Return the (X, Y) coordinate for the center point of the cell that contains the specified text.  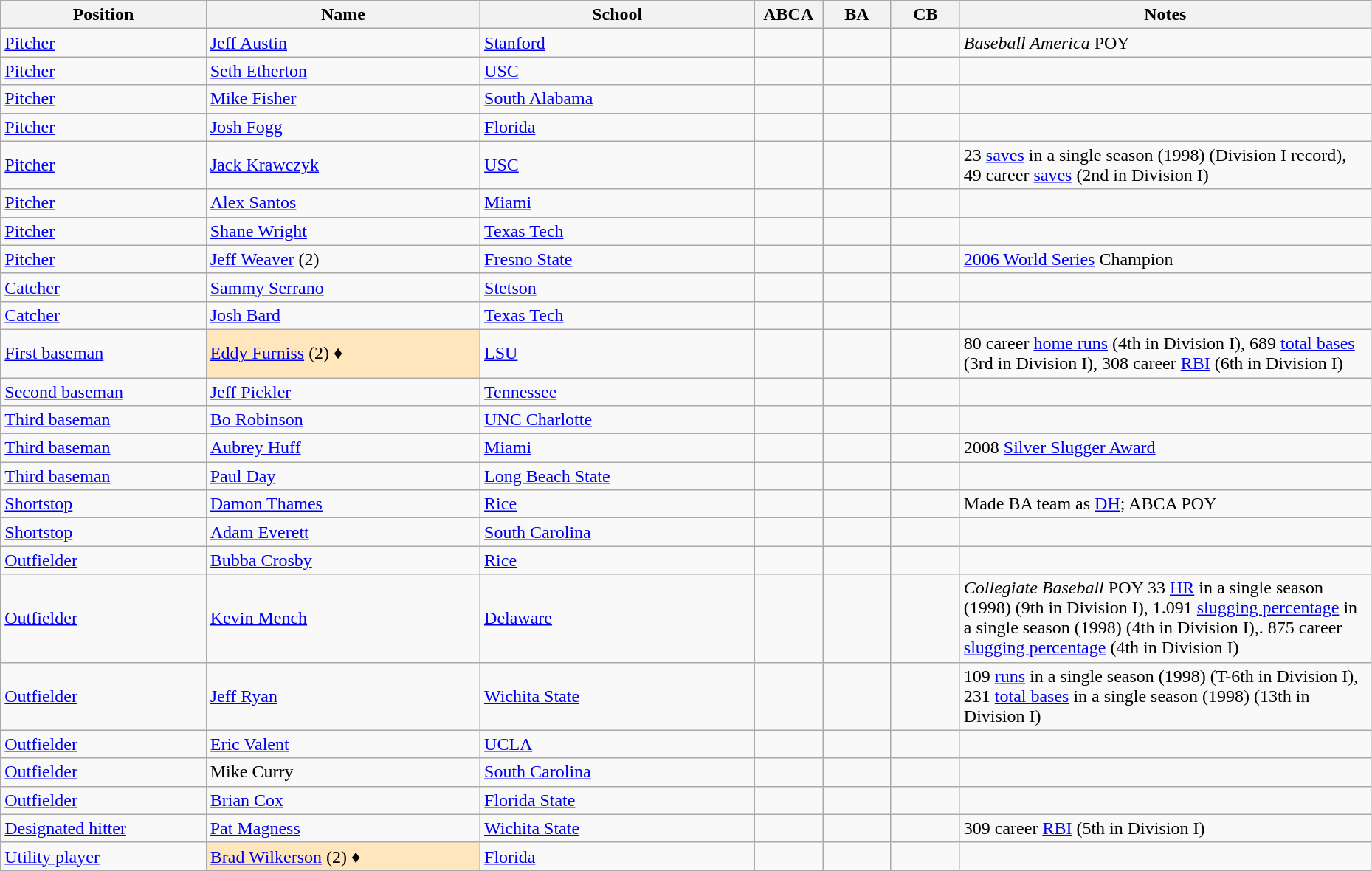
Baseball America POY (1165, 43)
Mike Curry (342, 772)
UCLA (617, 744)
Shane Wright (342, 231)
CB (925, 15)
80 career home runs (4th in Division I), 689 total bases (3rd in Division I), 308 career RBI (6th in Division I) (1165, 353)
Jeff Pickler (342, 392)
Josh Bard (342, 315)
Damon Thames (342, 504)
23 saves in a single season (1998) (Division I record), 49 career saves (2nd in Division I) (1165, 165)
Delaware (617, 619)
South Alabama (617, 99)
Seth Etherton (342, 71)
2006 World Series Champion (1165, 259)
ABCA (788, 15)
First baseman (103, 353)
Kevin Mench (342, 619)
Jeff Weaver (2) (342, 259)
Jeff Austin (342, 43)
2008 Silver Slugger Award (1165, 448)
Jeff Ryan (342, 696)
Josh Fogg (342, 127)
Second baseman (103, 392)
Bubba Crosby (342, 560)
Position (103, 15)
Brian Cox (342, 800)
Eddy Furniss (2) ♦ (342, 353)
309 career RBI (5th in Division I) (1165, 828)
Brad Wilkerson (2) ♦ (342, 856)
Name (342, 15)
Sammy Serrano (342, 287)
Stanford (617, 43)
109 runs in a single season (1998) (T-6th in Division I), 231 total bases in a single season (1998) (13th in Division I) (1165, 696)
Mike Fisher (342, 99)
Made BA team as DH; ABCA POY (1165, 504)
Aubrey Huff (342, 448)
Long Beach State (617, 476)
Pat Magness (342, 828)
Adam Everett (342, 532)
School (617, 15)
Paul Day (342, 476)
BA (858, 15)
Bo Robinson (342, 420)
Notes (1165, 15)
Stetson (617, 287)
LSU (617, 353)
Florida State (617, 800)
Fresno State (617, 259)
Eric Valent (342, 744)
Designated hitter (103, 828)
Alex Santos (342, 203)
Tennessee (617, 392)
Utility player (103, 856)
UNC Charlotte (617, 420)
Jack Krawczyk (342, 165)
